Locate the cell with the specified text and output its [X, Y] center coordinate. 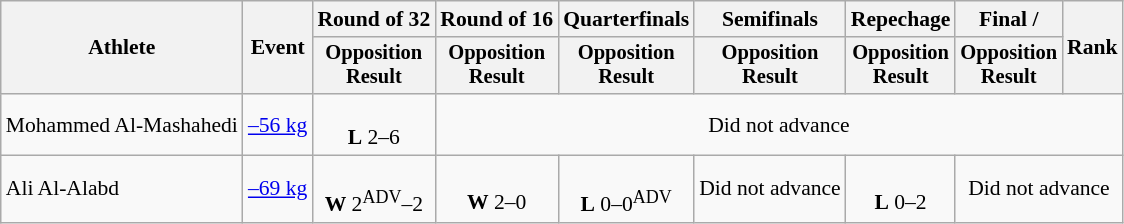
–69 kg [278, 190]
L 0–2 [901, 190]
Semifinals [770, 19]
Event [278, 48]
Round of 32 [374, 19]
W 2–0 [496, 190]
Final / [1008, 19]
Repechage [901, 19]
W 2ADV–2 [374, 190]
Athlete [122, 48]
–56 kg [278, 124]
Mohammed Al-Mashahedi [122, 124]
Ali Al-Alabd [122, 190]
L 2–6 [374, 124]
Round of 16 [496, 19]
Rank [1092, 48]
L 0–0ADV [626, 190]
Quarterfinals [626, 19]
